Output the [x, y] coordinate of the center of the cell containing the given text.  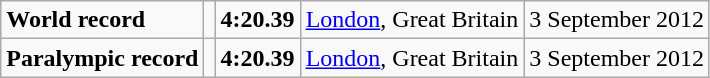
Paralympic record [102, 58]
World record [102, 20]
